Find where the given text appears and provide that cell's center as [x, y] coordinate. 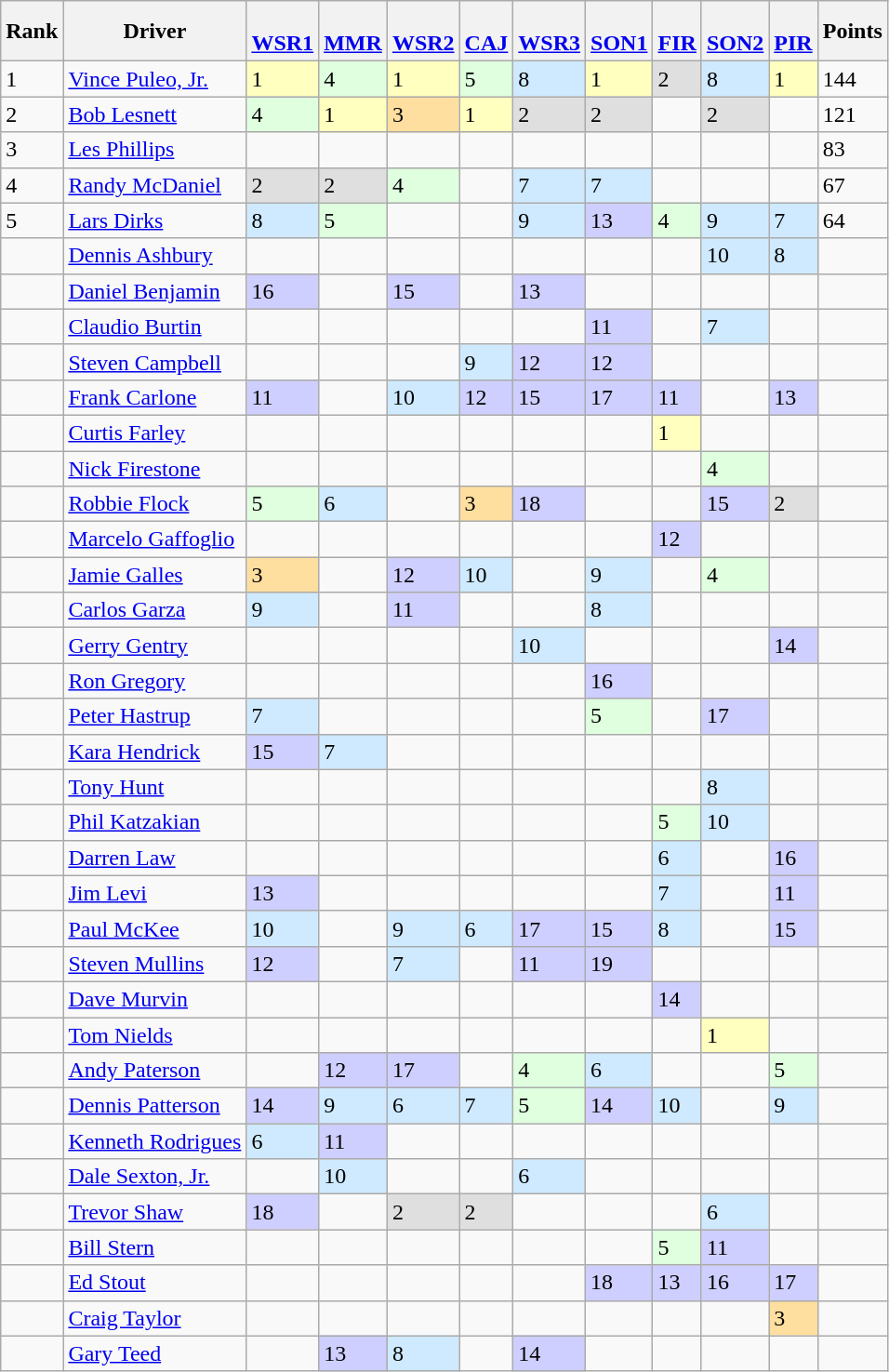
Dennis Ashbury [154, 256]
MMR [353, 32]
Craig Taylor [154, 1318]
Tom Nields [154, 1035]
121 [852, 114]
WSR3 [550, 32]
Steven Mullins [154, 964]
SON2 [735, 32]
Phil Katzakian [154, 822]
PIR [793, 32]
19 [619, 964]
Gerry Gentry [154, 646]
SON1 [619, 32]
Rank [32, 32]
Ed Stout [154, 1283]
Marcelo Gaffoglio [154, 539]
Nick Firestone [154, 468]
WSR2 [423, 32]
Les Phillips [154, 150]
FIR [677, 32]
Robbie Flock [154, 504]
Andy Paterson [154, 1071]
Steven Campbell [154, 362]
Ron Gregory [154, 681]
Daniel Benjamin [154, 291]
Points [852, 32]
Kenneth Rodrigues [154, 1141]
CAJ [486, 32]
Carlos Garza [154, 610]
144 [852, 79]
Jamie Galles [154, 575]
WSR1 [283, 32]
Darren Law [154, 858]
Frank Carlone [154, 397]
67 [852, 185]
Driver [154, 32]
Dale Sexton, Jr. [154, 1177]
Vince Puleo, Jr. [154, 79]
Dave Murvin [154, 999]
Lars Dirks [154, 220]
Curtis Farley [154, 433]
Kara Hendrick [154, 752]
Tony Hunt [154, 787]
Peter Hastrup [154, 716]
Trevor Shaw [154, 1212]
Paul McKee [154, 928]
Gary Teed [154, 1353]
Bob Lesnett [154, 114]
Bill Stern [154, 1247]
Randy McDaniel [154, 185]
Claudio Burtin [154, 326]
Jim Levi [154, 893]
64 [852, 220]
Dennis Patterson [154, 1106]
83 [852, 150]
